Pinpoint the cell where the given text exists, returning its (X, Y) midpoint coordinate. 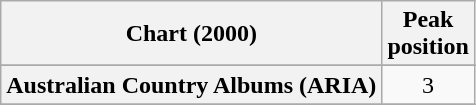
Australian Country Albums (ARIA) (192, 85)
Peak position (428, 34)
Chart (2000) (192, 34)
3 (428, 85)
